Find where the given text appears and provide that cell's center as [x, y] coordinate. 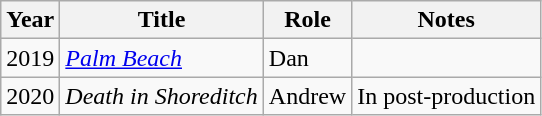
Role [307, 20]
Year [30, 20]
2019 [30, 58]
Dan [307, 58]
Notes [446, 20]
Andrew [307, 96]
Title [162, 20]
Death in Shoreditch [162, 96]
Palm Beach [162, 58]
2020 [30, 96]
In post-production [446, 96]
